Capture the cell that displays the provided text and extract its [x, y] central coordinate. 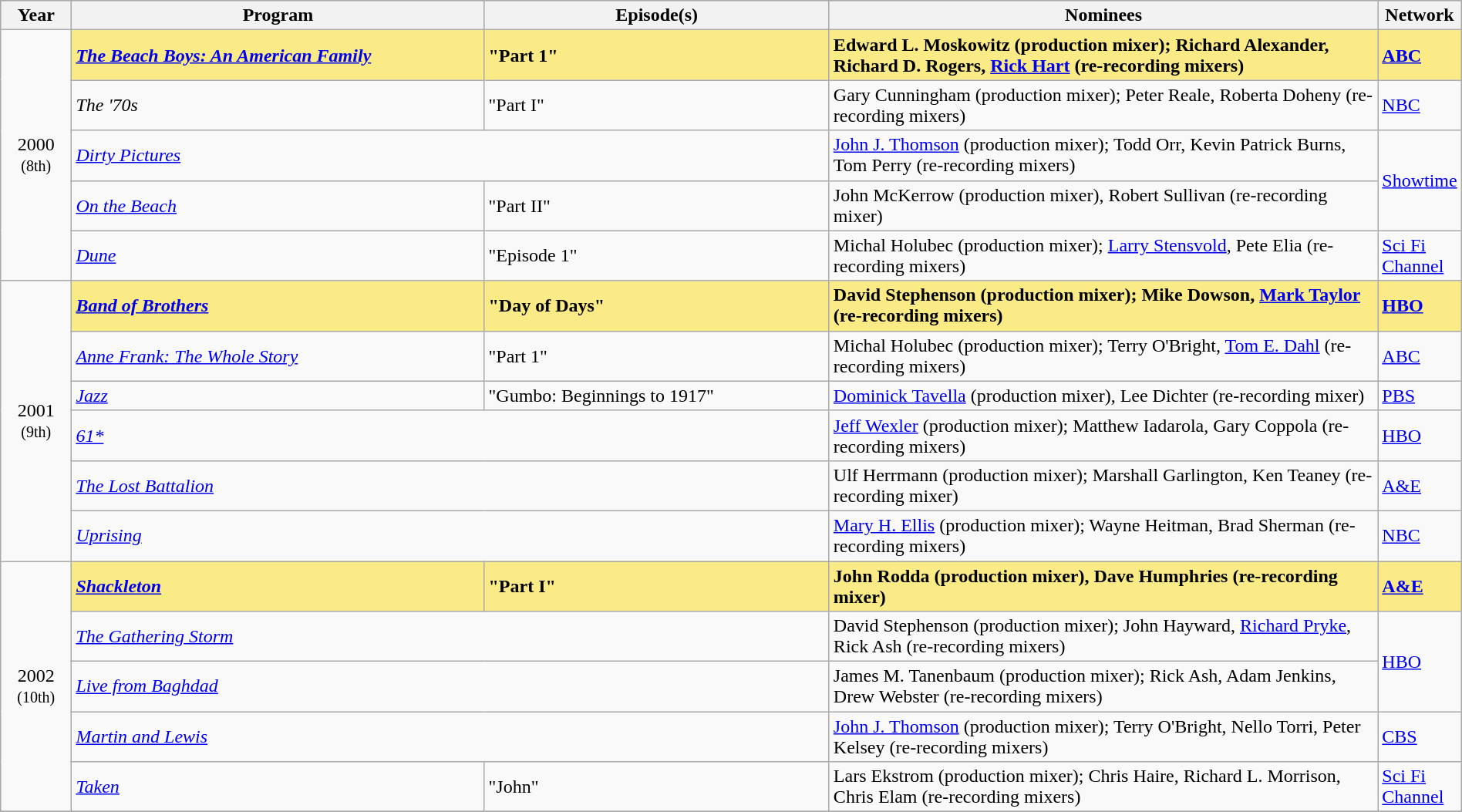
Dominick Tavella (production mixer), Lee Dichter (re-recording mixer) [1103, 396]
2000 (8th) [36, 156]
On the Beach [278, 205]
2002 (10th) [36, 686]
2001 (9th) [36, 421]
"Episode 1" [657, 256]
The Gathering Storm [450, 637]
John J. Thomson (production mixer); Todd Orr, Kevin Patrick Burns, Tom Perry (re-recording mixers) [1103, 156]
David Stephenson (production mixer); Mike Dowson, Mark Taylor (re-recording mixers) [1103, 305]
Year [36, 15]
"John" [657, 787]
Nominees [1103, 15]
PBS [1420, 396]
Jazz [278, 396]
Network [1420, 15]
David Stephenson (production mixer); John Hayward, Richard Pryke, Rick Ash (re-recording mixers) [1103, 637]
Dune [278, 256]
Showtime [1420, 180]
"Gumbo: Beginnings to 1917" [657, 396]
The '70s [278, 105]
John Rodda (production mixer), Dave Humphries (re-recording mixer) [1103, 586]
Michal Holubec (production mixer); Larry Stensvold, Pete Elia (re-recording mixers) [1103, 256]
Uprising [450, 535]
Gary Cunningham (production mixer); Peter Reale, Roberta Doheny (re-recording mixers) [1103, 105]
Program [278, 15]
"Day of Days" [657, 305]
Lars Ekstrom (production mixer); Chris Haire, Richard L. Morrison, Chris Elam (re-recording mixers) [1103, 787]
CBS [1420, 737]
Martin and Lewis [450, 737]
Jeff Wexler (production mixer); Matthew Iadarola, Gary Coppola (re-recording mixers) [1103, 435]
Episode(s) [657, 15]
Edward L. Moskowitz (production mixer); Richard Alexander, Richard D. Rogers, Rick Hart (re-recording mixers) [1103, 56]
James M. Tanenbaum (production mixer); Rick Ash, Adam Jenkins, Drew Webster (re-recording mixers) [1103, 686]
"Part II" [657, 205]
Band of Brothers [278, 305]
Mary H. Ellis (production mixer); Wayne Heitman, Brad Sherman (re-recording mixers) [1103, 535]
Dirty Pictures [450, 156]
John McKerrow (production mixer), Robert Sullivan (re-recording mixer) [1103, 205]
Shackleton [278, 586]
Taken [278, 787]
The Lost Battalion [450, 486]
Live from Baghdad [450, 686]
61* [450, 435]
Anne Frank: The Whole Story [278, 356]
Michal Holubec (production mixer); Terry O'Bright, Tom E. Dahl (re-recording mixers) [1103, 356]
John J. Thomson (production mixer); Terry O'Bright, Nello Torri, Peter Kelsey (re-recording mixers) [1103, 737]
Ulf Herrmann (production mixer); Marshall Garlington, Ken Teaney (re-recording mixer) [1103, 486]
The Beach Boys: An American Family [278, 56]
